Return [x, y] of the center of cell containing provided text 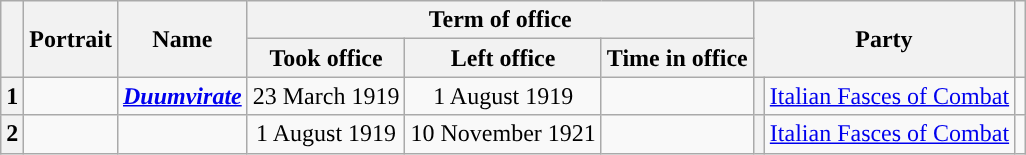
Party [884, 39]
Portrait [71, 39]
10 November 1921 [503, 134]
2 [12, 134]
Duumvirate [182, 96]
Term of office [500, 20]
23 March 1919 [326, 96]
Took office [326, 58]
Time in office [677, 58]
Name [182, 39]
1 [12, 96]
Left office [503, 58]
